Determine the [x, y] coordinate at the center of the cell enclosing the given text.  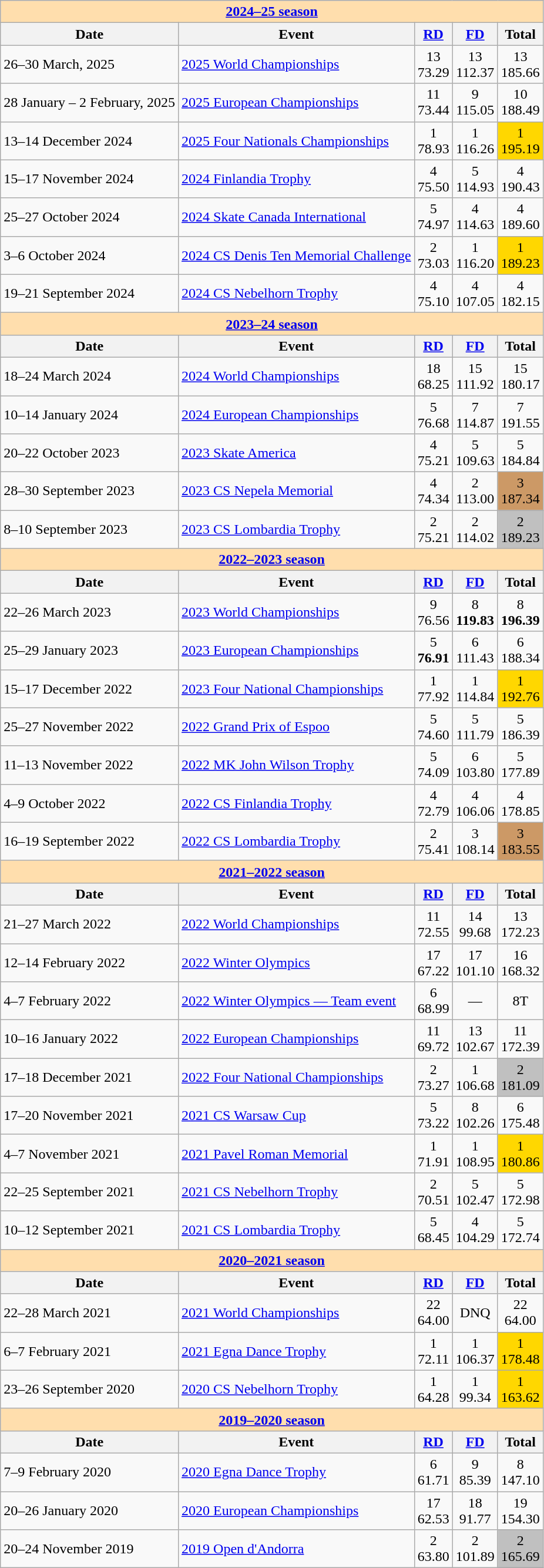
2023 CS Lombardia Trophy [297, 530]
2 70.51 [434, 1192]
4 75.21 [434, 453]
2 63.80 [434, 1549]
13–14 December 2024 [89, 141]
2023 Skate America [297, 453]
5 114.93 [475, 179]
2 75.41 [434, 841]
3 108.14 [475, 841]
2024 Finlandia Trophy [297, 179]
4 104.29 [475, 1230]
10–16 January 2022 [89, 1039]
12–14 February 2022 [89, 962]
1 116.20 [475, 255]
21–27 March 2022 [89, 924]
2022 MK John Wilson Trophy [297, 765]
1 108.95 [475, 1153]
13 73.29 [434, 65]
17–18 December 2021 [89, 1077]
2022 Winter Olympics [297, 962]
4–9 October 2022 [89, 803]
1 78.93 [434, 141]
1 178.48 [521, 1351]
7 114.87 [475, 415]
6 61.71 [434, 1472]
1 106.68 [475, 1077]
4 75.10 [434, 294]
23–26 September 2020 [89, 1389]
13 102.67 [475, 1039]
28–30 September 2023 [89, 491]
11 73.44 [434, 102]
17 62.53 [434, 1510]
3 183.55 [521, 841]
25–29 January 2023 [89, 651]
2 101.89 [475, 1549]
2024 European Championships [297, 415]
5 111.79 [475, 727]
20–26 January 2020 [89, 1510]
4 114.63 [475, 217]
16 168.32 [521, 962]
1 189.23 [521, 255]
— [475, 1001]
25–27 October 2024 [89, 217]
15–17 December 2022 [89, 688]
5 102.47 [475, 1192]
2020 CS Nebelhorn Trophy [297, 1389]
4–7 November 2021 [89, 1153]
2 73.27 [434, 1077]
5 184.84 [521, 453]
8 147.10 [521, 1472]
2022 Four National Championships [297, 1077]
11–13 November 2022 [89, 765]
9 115.05 [475, 102]
11 72.55 [434, 924]
9 76.56 [434, 612]
8–10 September 2023 [89, 530]
DNQ [475, 1313]
4 72.79 [434, 803]
17–20 November 2021 [89, 1116]
11 172.39 [521, 1039]
13 112.37 [475, 65]
22–26 March 2023 [89, 612]
2 165.69 [521, 1549]
5 74.09 [434, 765]
2023 Four National Championships [297, 688]
20–24 November 2019 [89, 1549]
1 163.62 [521, 1389]
4 106.06 [475, 803]
2019 Open d'Andorra [297, 1549]
2025 World Championships [297, 65]
2021 Pavel Roman Memorial [297, 1153]
2023 World Championships [297, 612]
18 91.77 [475, 1510]
2025 Four Nationals Championships [297, 141]
2022 European Championships [297, 1039]
2022 World Championships [297, 924]
5 74.97 [434, 217]
2 113.00 [475, 491]
2021 CS Lombardia Trophy [297, 1230]
20–22 October 2023 [89, 453]
2024 Skate Canada International [297, 217]
6 103.80 [475, 765]
2022 Winter Olympics — Team event [297, 1001]
2 75.21 [434, 530]
18 68.25 [434, 376]
10–12 September 2021 [89, 1230]
8 196.39 [521, 612]
22–28 March 2021 [89, 1313]
2024–25 season [272, 12]
2 189.23 [521, 530]
2021 CS Nebelhorn Trophy [297, 1192]
6–7 February 2021 [89, 1351]
4 75.50 [434, 179]
13 185.66 [521, 65]
4 107.05 [475, 294]
2021 World Championships [297, 1313]
1 77.92 [434, 688]
18–24 March 2024 [89, 376]
2021 Egna Dance Trophy [297, 1351]
2021–2022 season [272, 872]
1 72.11 [434, 1351]
2022 CS Finlandia Trophy [297, 803]
5 186.39 [521, 727]
26–30 March, 2025 [89, 65]
10 188.49 [521, 102]
28 January – 2 February, 2025 [89, 102]
1 71.91 [434, 1153]
14 99.68 [475, 924]
2020–2021 season [272, 1260]
3–6 October 2024 [89, 255]
6 188.34 [521, 651]
1 116.26 [475, 141]
5 76.68 [434, 415]
2023 European Championships [297, 651]
5 76.91 [434, 651]
6 175.48 [521, 1116]
7 191.55 [521, 415]
7–9 February 2020 [89, 1472]
4 74.34 [434, 491]
5 172.74 [521, 1230]
2023 CS Nepela Memorial [297, 491]
2022–2023 season [272, 560]
4 189.60 [521, 217]
17 101.10 [475, 962]
17 67.22 [434, 962]
19–21 September 2024 [89, 294]
2022 CS Lombardia Trophy [297, 841]
25–27 November 2022 [89, 727]
5 172.98 [521, 1192]
15–17 November 2024 [89, 179]
5 177.89 [521, 765]
9 85.39 [475, 1472]
16–19 September 2022 [89, 841]
2 73.03 [434, 255]
15 180.17 [521, 376]
3 187.34 [521, 491]
1 99.34 [475, 1389]
1 195.19 [521, 141]
2020 Egna Dance Trophy [297, 1472]
10–14 January 2024 [89, 415]
5 73.22 [434, 1116]
2020 European Championships [297, 1510]
1 114.84 [475, 688]
11 69.72 [434, 1039]
6 68.99 [434, 1001]
4 190.43 [521, 179]
2024 World Championships [297, 376]
8T [521, 1001]
5 109.63 [475, 453]
1 192.76 [521, 688]
2019–2020 season [272, 1419]
2024 CS Denis Ten Memorial Challenge [297, 255]
1 64.28 [434, 1389]
1 106.37 [475, 1351]
1 180.86 [521, 1153]
15 111.92 [475, 376]
8 102.26 [475, 1116]
5 68.45 [434, 1230]
4 182.15 [521, 294]
4 178.85 [521, 803]
4–7 February 2022 [89, 1001]
2 181.09 [521, 1077]
19 154.30 [521, 1510]
2 114.02 [475, 530]
2023–24 season [272, 324]
2025 European Championships [297, 102]
2024 CS Nebelhorn Trophy [297, 294]
6 111.43 [475, 651]
13 172.23 [521, 924]
5 74.60 [434, 727]
8 119.83 [475, 612]
2022 Grand Prix of Espoo [297, 727]
2021 CS Warsaw Cup [297, 1116]
22–25 September 2021 [89, 1192]
